Detect which cell encompasses the target text, then output its [X, Y] center coordinate. 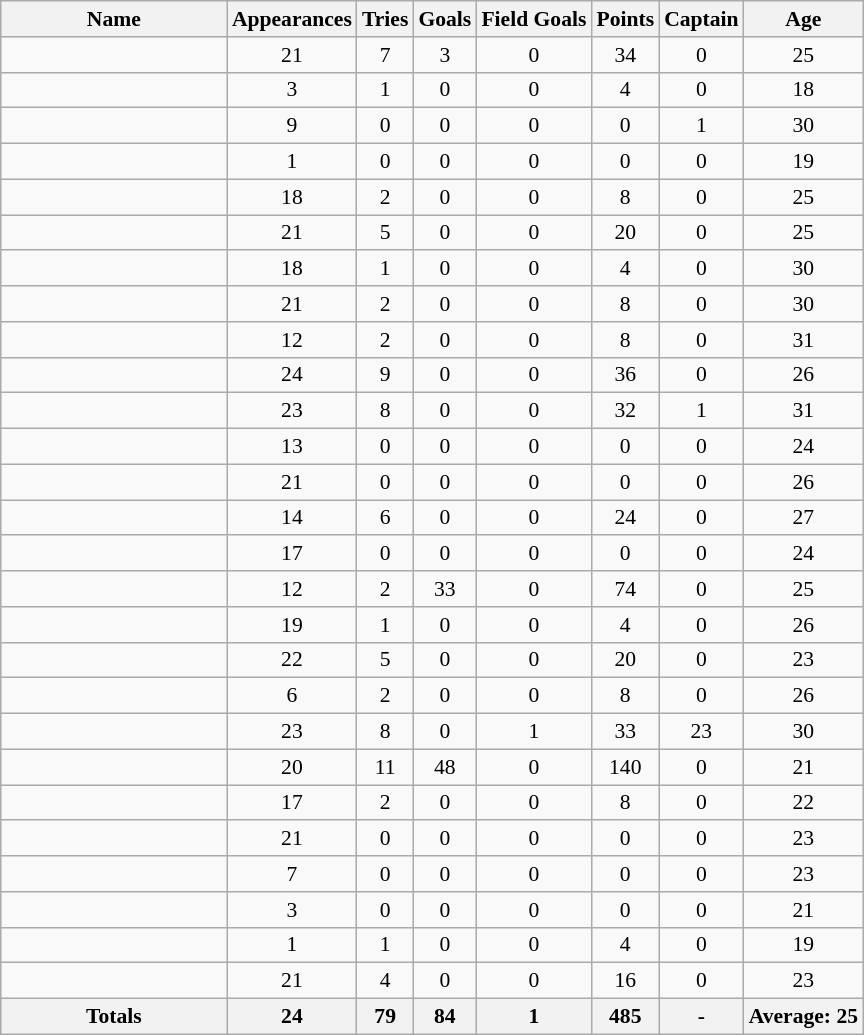
- [702, 1017]
140 [625, 767]
34 [625, 55]
79 [385, 1017]
Goals [444, 19]
14 [292, 518]
Appearances [292, 19]
48 [444, 767]
Age [804, 19]
32 [625, 411]
485 [625, 1017]
Points [625, 19]
Field Goals [534, 19]
Average: 25 [804, 1017]
16 [625, 981]
Name [114, 19]
Captain [702, 19]
Totals [114, 1017]
27 [804, 518]
84 [444, 1017]
13 [292, 447]
Tries [385, 19]
36 [625, 375]
74 [625, 589]
11 [385, 767]
